Locate the cell with the specified text and output its (x, y) center coordinate. 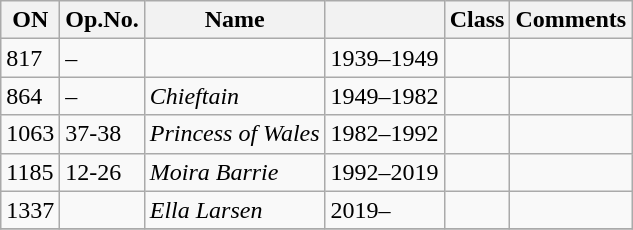
37-38 (102, 134)
Name (234, 20)
Moira Barrie (234, 172)
864 (30, 96)
ON (30, 20)
Chieftain (234, 96)
Princess of Wales (234, 134)
Comments (571, 20)
817 (30, 58)
1992–2019 (384, 172)
Class (477, 20)
2019– (384, 210)
Op.No. (102, 20)
1337 (30, 210)
1949–1982 (384, 96)
Ella Larsen (234, 210)
1063 (30, 134)
12-26 (102, 172)
1185 (30, 172)
1982–1992 (384, 134)
1939–1949 (384, 58)
